Output the [x, y] coordinate of the center of the cell containing the given text.  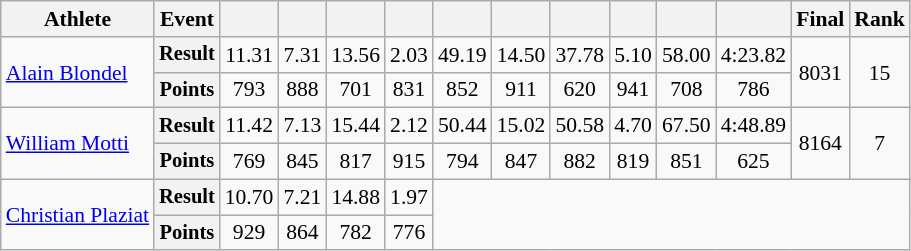
7.21 [302, 197]
769 [250, 162]
Event [187, 19]
794 [462, 162]
7 [880, 144]
15 [880, 72]
2.03 [409, 55]
10.70 [250, 197]
58.00 [686, 55]
915 [409, 162]
4.70 [633, 126]
67.50 [686, 126]
5.10 [633, 55]
864 [302, 233]
882 [580, 162]
852 [462, 90]
Christian Plaziat [78, 214]
4:23.82 [754, 55]
8164 [820, 144]
786 [754, 90]
817 [356, 162]
37.78 [580, 55]
620 [580, 90]
708 [686, 90]
782 [356, 233]
13.56 [356, 55]
14.88 [356, 197]
Athlete [78, 19]
1.97 [409, 197]
2.12 [409, 126]
831 [409, 90]
50.44 [462, 126]
15.02 [522, 126]
11.31 [250, 55]
15.44 [356, 126]
7.13 [302, 126]
14.50 [522, 55]
929 [250, 233]
776 [409, 233]
793 [250, 90]
Rank [880, 19]
847 [522, 162]
819 [633, 162]
William Motti [78, 144]
7.31 [302, 55]
625 [754, 162]
911 [522, 90]
11.42 [250, 126]
Final [820, 19]
50.58 [580, 126]
845 [302, 162]
941 [633, 90]
4:48.89 [754, 126]
701 [356, 90]
Alain Blondel [78, 72]
8031 [820, 72]
851 [686, 162]
49.19 [462, 55]
888 [302, 90]
